Extract the [X, Y] coordinate from the center of the cell holding the provided text.  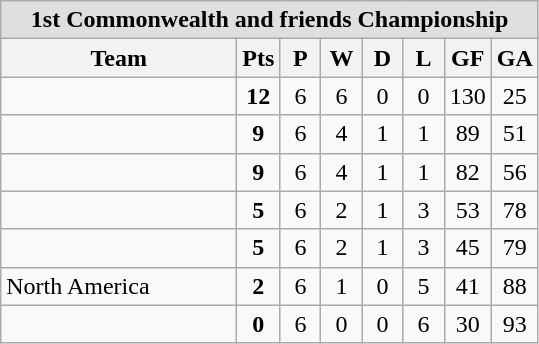
D [382, 58]
W [342, 58]
GA [514, 58]
45 [468, 248]
North America [119, 286]
Pts [258, 58]
56 [514, 172]
L [424, 58]
78 [514, 210]
82 [468, 172]
53 [468, 210]
88 [514, 286]
12 [258, 96]
P [300, 58]
30 [468, 324]
51 [514, 134]
25 [514, 96]
89 [468, 134]
Team [119, 58]
93 [514, 324]
79 [514, 248]
1st Commonwealth and friends Championship [270, 20]
41 [468, 286]
GF [468, 58]
130 [468, 96]
